Capture the cell that displays the provided text and extract its [X, Y] central coordinate. 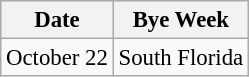
October 22 [57, 58]
South Florida [180, 58]
Date [57, 20]
Bye Week [180, 20]
